For the text-containing cell, return its midpoint in (X, Y) coordinate format. 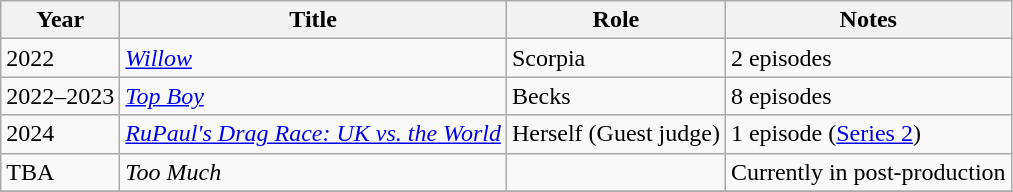
Willow (314, 58)
2 episodes (868, 58)
Scorpia (616, 58)
Top Boy (314, 96)
Role (616, 20)
Herself (Guest judge) (616, 134)
RuPaul's Drag Race: UK vs. the World (314, 134)
2024 (60, 134)
Year (60, 20)
Too Much (314, 172)
Becks (616, 96)
Notes (868, 20)
1 episode (Series 2) (868, 134)
Title (314, 20)
8 episodes (868, 96)
Currently in post-production (868, 172)
2022 (60, 58)
2022–2023 (60, 96)
TBA (60, 172)
